Detect which cell encompasses the target text, then output its (x, y) center coordinate. 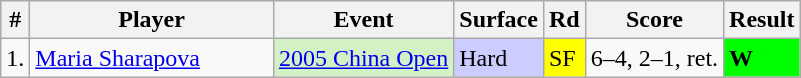
2005 China Open (363, 58)
Surface (499, 20)
W (762, 58)
Result (762, 20)
Event (363, 20)
6–4, 2–1, ret. (654, 58)
# (16, 20)
Maria Sharapova (152, 58)
Rd (564, 20)
1. (16, 58)
Hard (499, 58)
Player (152, 20)
SF (564, 58)
Score (654, 20)
